Locate the cell with the specified text and output its (x, y) center coordinate. 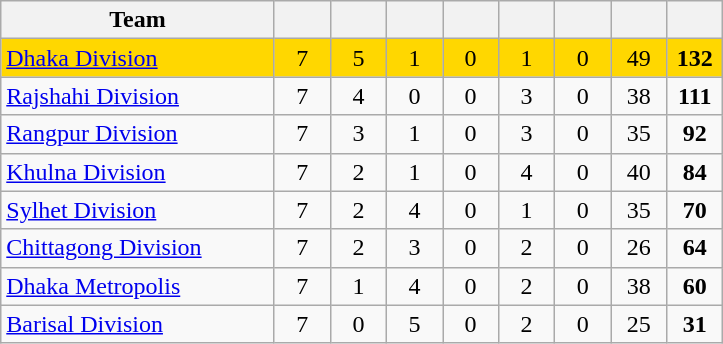
31 (695, 324)
111 (695, 96)
64 (695, 248)
60 (695, 286)
132 (695, 58)
70 (695, 210)
Dhaka Division (138, 58)
Dhaka Metropolis (138, 286)
Team (138, 20)
84 (695, 172)
25 (639, 324)
Sylhet Division (138, 210)
Barisal Division (138, 324)
Rajshahi Division (138, 96)
Chittagong Division (138, 248)
92 (695, 134)
40 (639, 172)
26 (639, 248)
Khulna Division (138, 172)
Rangpur Division (138, 134)
49 (639, 58)
